Extract the [X, Y] coordinate from the center of the cell holding the provided text.  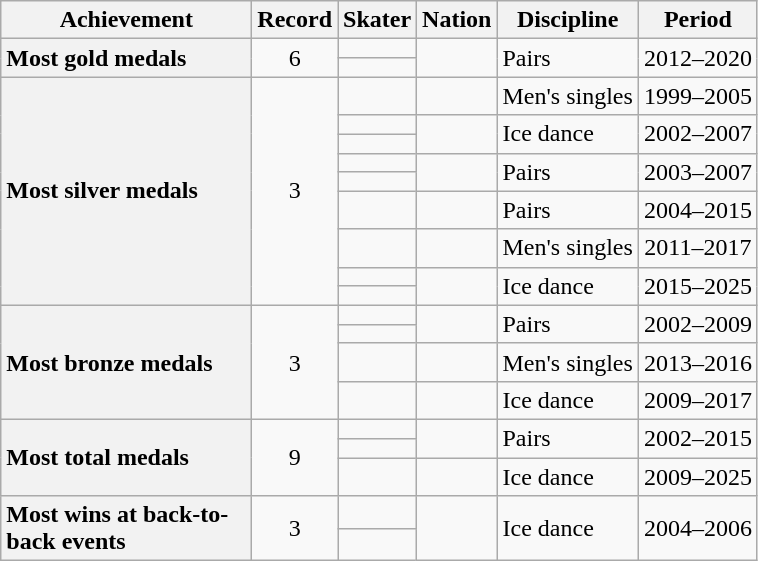
Achievement [126, 20]
9 [295, 457]
Most gold medals [126, 58]
Most total medals [126, 457]
Record [295, 20]
2009–2025 [698, 477]
6 [295, 58]
1999–2005 [698, 96]
2004–2015 [698, 210]
Nation [457, 20]
2002–2009 [698, 324]
2002–2007 [698, 134]
2009–2017 [698, 400]
2011–2017 [698, 248]
Most wins at back-to-back events [126, 528]
2012–2020 [698, 58]
2015–2025 [698, 286]
2002–2015 [698, 438]
2004–2006 [698, 528]
Period [698, 20]
2013–2016 [698, 362]
Most bronze medals [126, 362]
Skater [378, 20]
Most silver medals [126, 191]
2003–2007 [698, 172]
Discipline [568, 20]
